Return [X, Y] of the center of cell containing provided text 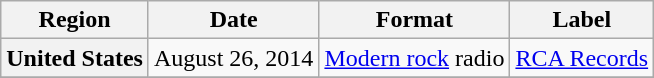
RCA Records [582, 58]
Modern rock radio [414, 58]
Format [414, 20]
Date [233, 20]
United States [75, 58]
Label [582, 20]
Region [75, 20]
August 26, 2014 [233, 58]
